Determine the (x, y) coordinate at the center of the cell enclosing the given text.  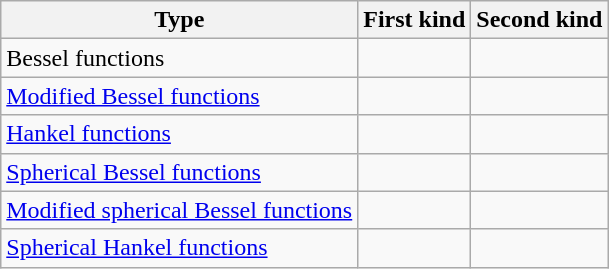
Modified spherical Bessel functions (180, 210)
Hankel functions (180, 134)
First kind (414, 20)
Second kind (540, 20)
Type (180, 20)
Spherical Bessel functions (180, 172)
Modified Bessel functions (180, 96)
Spherical Hankel functions (180, 248)
Bessel functions (180, 58)
